Determine the (X, Y) coordinate at the center of the cell enclosing the given text.  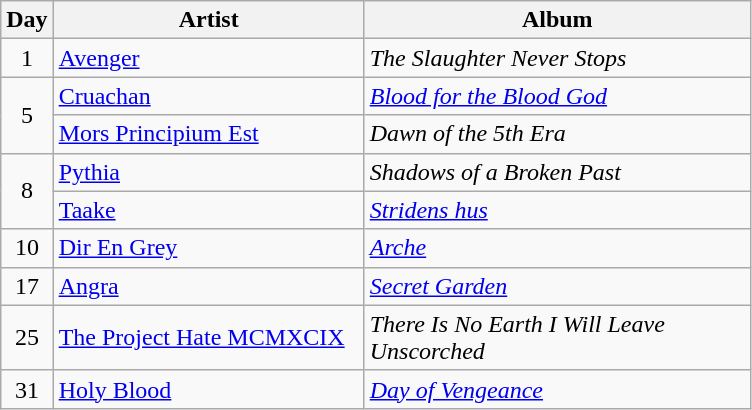
Angra (208, 286)
Dir En Grey (208, 248)
The Project Hate MCMXCIX (208, 338)
Dawn of the 5th Era (557, 134)
31 (27, 389)
Arche (557, 248)
1 (27, 58)
8 (27, 191)
Pythia (208, 172)
There Is No Earth I Will Leave Unscorched (557, 338)
Mors Principium Est (208, 134)
Holy Blood (208, 389)
5 (27, 115)
The Slaughter Never Stops (557, 58)
10 (27, 248)
25 (27, 338)
17 (27, 286)
Stridens hus (557, 210)
Artist (208, 20)
Avenger (208, 58)
Taake (208, 210)
Secret Garden (557, 286)
Day of Vengeance (557, 389)
Day (27, 20)
Shadows of a Broken Past (557, 172)
Album (557, 20)
Cruachan (208, 96)
Blood for the Blood God (557, 96)
